Capture the cell that displays the provided text and extract its (x, y) central coordinate. 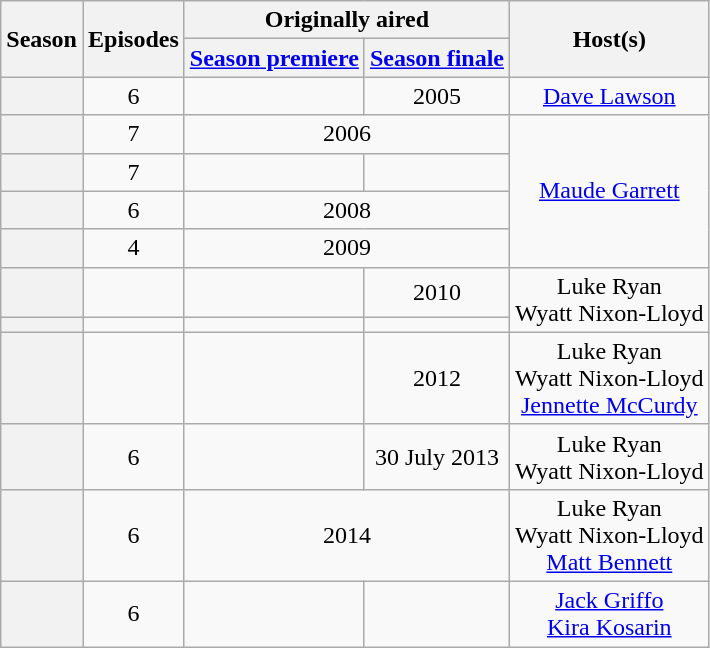
Season (42, 39)
Luke RyanWyatt Nixon-LloydMatt Bennett (610, 535)
Season premiere (274, 58)
Luke RyanWyatt Nixon-LloydJennette McCurdy (610, 378)
2006 (346, 134)
Originally aired (346, 20)
Dave Lawson (610, 96)
2009 (346, 248)
30 July 2013 (436, 456)
2014 (346, 535)
2012 (436, 378)
Jack GriffoKira Kosarin (610, 614)
4 (133, 248)
2010 (436, 292)
Host(s) (610, 39)
Episodes (133, 39)
Maude Garrett (610, 191)
2008 (346, 210)
2005 (436, 96)
Season finale (436, 58)
